Scan for the cell matching the given text and deliver its [X, Y] coordinate at center. 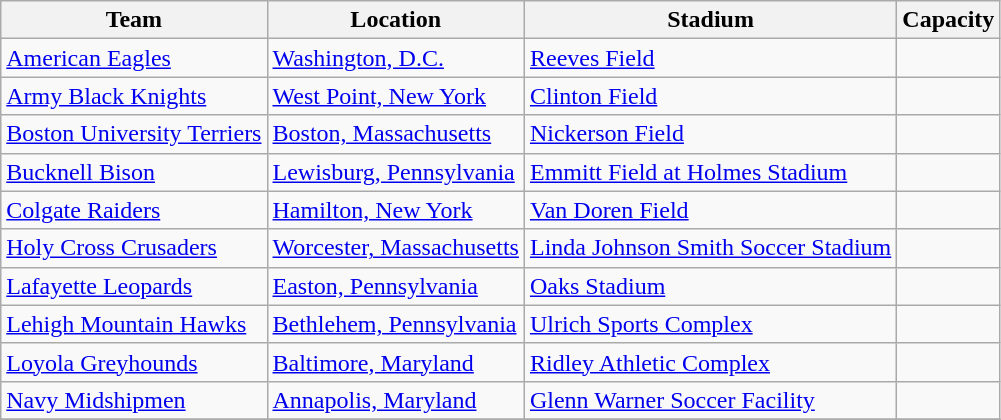
American Eagles [134, 58]
Annapolis, Maryland [396, 400]
Boston University Terriers [134, 134]
Lehigh Mountain Hawks [134, 324]
Team [134, 20]
Washington, D.C. [396, 58]
Army Black Knights [134, 96]
Capacity [948, 20]
Bethlehem, Pennsylvania [396, 324]
Linda Johnson Smith Soccer Stadium [710, 248]
Stadium [710, 20]
Van Doren Field [710, 210]
Easton, Pennsylvania [396, 286]
Ulrich Sports Complex [710, 324]
Location [396, 20]
Clinton Field [710, 96]
Oaks Stadium [710, 286]
Hamilton, New York [396, 210]
West Point, New York [396, 96]
Loyola Greyhounds [134, 362]
Nickerson Field [710, 134]
Bucknell Bison [134, 172]
Lewisburg, Pennsylvania [396, 172]
Ridley Athletic Complex [710, 362]
Glenn Warner Soccer Facility [710, 400]
Boston, Massachusetts [396, 134]
Holy Cross Crusaders [134, 248]
Reeves Field [710, 58]
Emmitt Field at Holmes Stadium [710, 172]
Lafayette Leopards [134, 286]
Colgate Raiders [134, 210]
Navy Midshipmen [134, 400]
Baltimore, Maryland [396, 362]
Worcester, Massachusetts [396, 248]
